Provide the (x, y) coordinate of the cell's center where the given text is located.  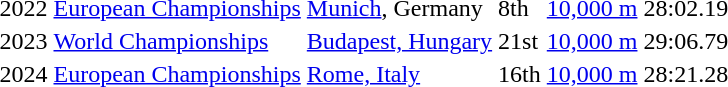
21st (520, 41)
Budapest, Hungary (399, 41)
World Championships (177, 41)
10,000 m (592, 41)
